Scan for the cell matching the given text and deliver its (x, y) coordinate at center. 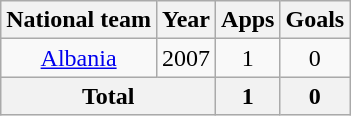
Albania (79, 58)
Apps (248, 20)
Total (108, 96)
National team (79, 20)
Goals (315, 20)
2007 (186, 58)
Year (186, 20)
